Capture the cell that displays the provided text and extract its [x, y] central coordinate. 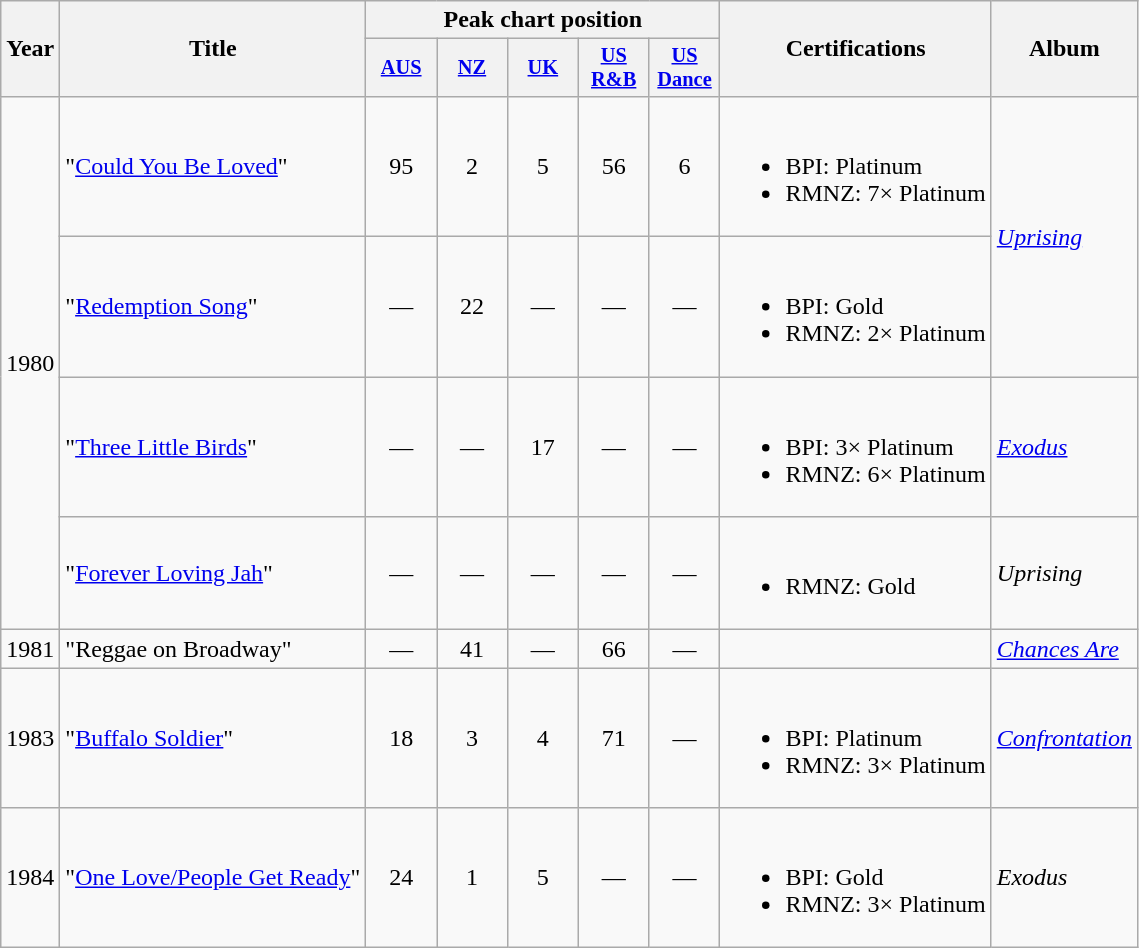
Chances Are [1064, 649]
Title [213, 49]
"Buffalo Soldier" [213, 738]
"Three Little Birds" [213, 447]
95 [402, 166]
"Reggae on Broadway" [213, 649]
BPI: PlatinumRMNZ: 7× Platinum [856, 166]
RMNZ: Gold [856, 574]
BPI: 3× PlatinumRMNZ: 6× Platinum [856, 447]
56 [614, 166]
BPI: PlatinumRMNZ: 3× Platinum [856, 738]
BPI: GoldRMNZ: 3× Platinum [856, 878]
Year [30, 49]
1 [472, 878]
AUS [402, 68]
"Could You Be Loved" [213, 166]
Album [1064, 49]
71 [614, 738]
6 [684, 166]
3 [472, 738]
"One Love/People Get Ready" [213, 878]
BPI: GoldRMNZ: 2× Platinum [856, 307]
USR&B [614, 68]
"Forever Loving Jah" [213, 574]
"Redemption Song" [213, 307]
17 [542, 447]
24 [402, 878]
Peak chart position [543, 20]
22 [472, 307]
USDance [684, 68]
1981 [30, 649]
Confrontation [1064, 738]
41 [472, 649]
66 [614, 649]
18 [402, 738]
Certifications [856, 49]
4 [542, 738]
UK [542, 68]
1980 [30, 362]
NZ [472, 68]
2 [472, 166]
1984 [30, 878]
1983 [30, 738]
